Return the (x, y) coordinate for the center point of the cell that contains the specified text.  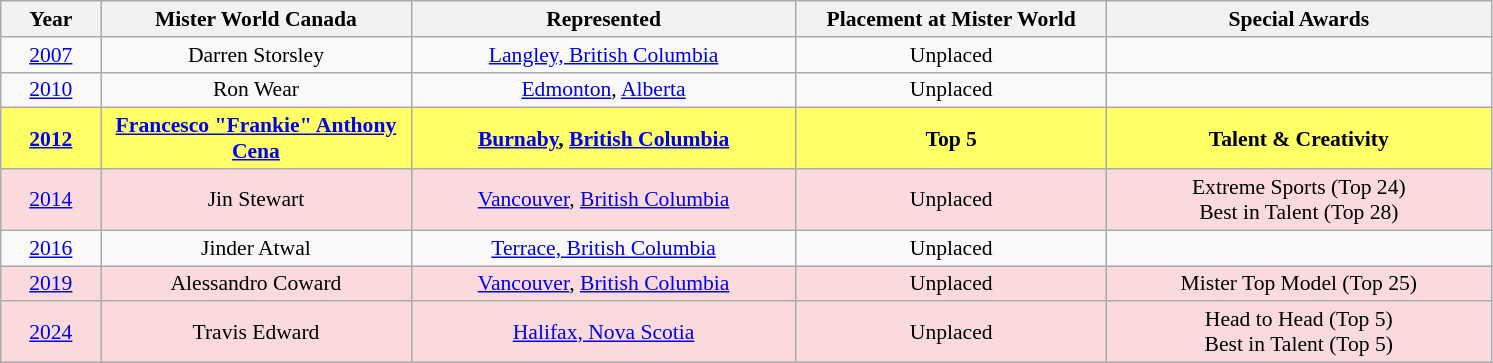
2014 (51, 200)
Extreme Sports (Top 24)Best in Talent (Top 28) (1298, 200)
2019 (51, 284)
Special Awards (1298, 19)
Darren Storsley (256, 55)
Ron Wear (256, 90)
Placement at Mister World (951, 19)
Represented (604, 19)
Halifax, Nova Scotia (604, 332)
Jin Stewart (256, 200)
Alessandro Coward (256, 284)
Edmonton, Alberta (604, 90)
2016 (51, 248)
Head to Head (Top 5)Best in Talent (Top 5) (1298, 332)
2007 (51, 55)
2024 (51, 332)
Mister World Canada (256, 19)
Jinder Atwal (256, 248)
Francesco "Frankie" Anthony Cena (256, 138)
Terrace, British Columbia (604, 248)
Langley, British Columbia (604, 55)
Year (51, 19)
Travis Edward (256, 332)
2010 (51, 90)
Burnaby, British Columbia (604, 138)
Mister Top Model (Top 25) (1298, 284)
Talent & Creativity (1298, 138)
Top 5 (951, 138)
2012 (51, 138)
